From the cell containing the given text, extract its center point as (x, y) coordinate. 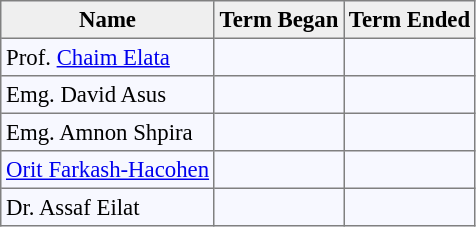
Orit Farkash-Hacohen (108, 170)
Term Began (278, 20)
Prof. Chaim Elata (108, 57)
Name (108, 20)
Emg. David Asus (108, 95)
Dr. Assaf Eilat (108, 207)
Emg. Amnon Shpira (108, 132)
Term Ended (410, 20)
